Output the [x, y] coordinate of the center of the cell containing the given text.  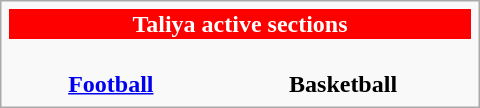
Taliya active sections [240, 24]
Basketball [342, 70]
Football [110, 70]
